Locate the cell with the specified text and output its (X, Y) center coordinate. 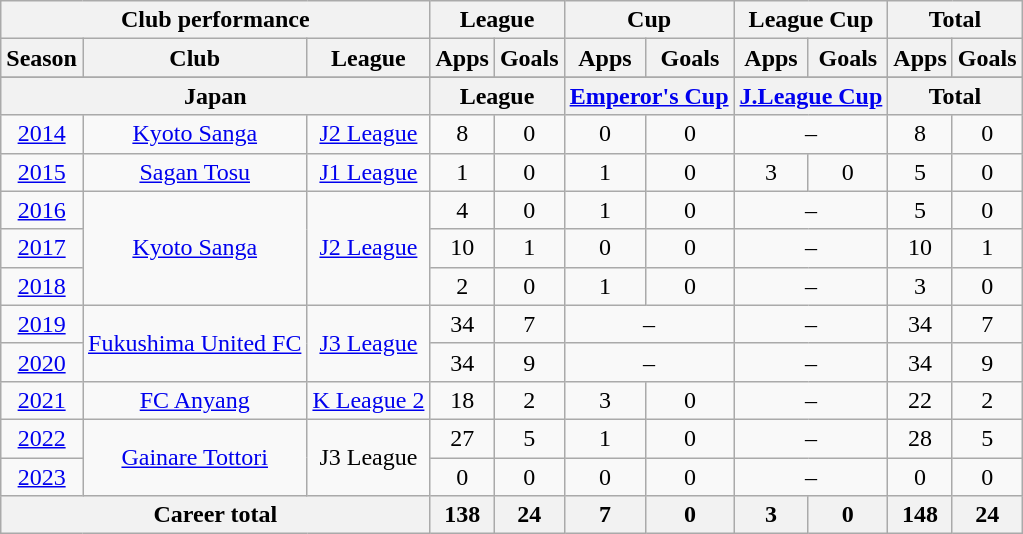
2018 (42, 286)
Sagan Tosu (194, 172)
2023 (42, 477)
2020 (42, 362)
Japan (216, 96)
27 (462, 438)
2021 (42, 400)
Club performance (216, 20)
2016 (42, 210)
Season (42, 58)
28 (920, 438)
League Cup (811, 20)
K League 2 (368, 400)
2014 (42, 134)
138 (462, 515)
4 (462, 210)
Emperor's Cup (649, 96)
Gainare Tottori (194, 457)
2019 (42, 324)
Club (194, 58)
Fukushima United FC (194, 343)
FC Anyang (194, 400)
2015 (42, 172)
2017 (42, 248)
2022 (42, 438)
Cup (649, 20)
148 (920, 515)
22 (920, 400)
J.League Cup (811, 96)
18 (462, 400)
J1 League (368, 172)
Career total (216, 515)
